Capture the cell that displays the provided text and extract its [X, Y] central coordinate. 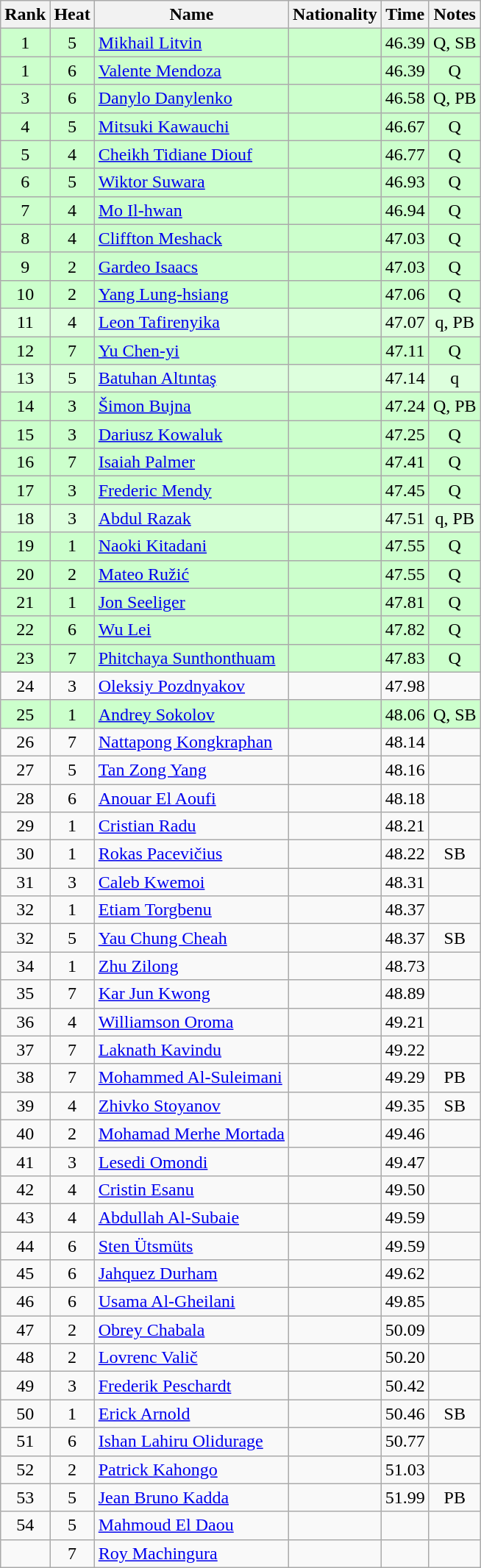
Mahmoud El Daou [191, 1525]
51 [25, 1442]
Tan Zong Yang [191, 770]
Valente Mendoza [191, 71]
9 [25, 266]
48 [25, 1358]
37 [25, 1050]
36 [25, 1022]
Mohamad Merhe Mortada [191, 1134]
Williamson Oroma [191, 1022]
11 [25, 322]
q [455, 379]
47.14 [405, 379]
Name [191, 15]
Anouar El Aoufi [191, 798]
46.94 [405, 210]
49.50 [405, 1189]
Mitsuki Kawauchi [191, 126]
29 [25, 826]
Heat [72, 15]
54 [25, 1525]
48.21 [405, 826]
8 [25, 238]
Mikhail Litvin [191, 43]
Zhivko Stoyanov [191, 1106]
48.22 [405, 854]
Isaiah Palmer [191, 462]
47.07 [405, 322]
Mo Il-hwan [191, 210]
Sten Ütsmüts [191, 1246]
50 [25, 1414]
Danylo Danylenko [191, 99]
Jean Bruno Kadda [191, 1497]
Cliffton Meshack [191, 238]
46.58 [405, 99]
49.35 [405, 1106]
25 [25, 714]
22 [25, 630]
28 [25, 798]
16 [25, 462]
Notes [455, 15]
Etiam Torgbenu [191, 910]
48.06 [405, 714]
27 [25, 770]
Šimon Bujna [191, 407]
46 [25, 1302]
42 [25, 1189]
47.83 [405, 658]
Rokas Pacevičius [191, 854]
Obrey Chabala [191, 1330]
50.42 [405, 1386]
50.20 [405, 1358]
31 [25, 882]
51.99 [405, 1497]
Lesedi Omondi [191, 1161]
Oleksiy Pozdnyakov [191, 686]
Zhu Zilong [191, 966]
Kar Jun Kwong [191, 994]
Cristin Esanu [191, 1189]
47.98 [405, 686]
47.24 [405, 407]
52 [25, 1469]
10 [25, 294]
Erick Arnold [191, 1414]
Nattapong Kongkraphan [191, 742]
15 [25, 434]
Roy Machingura [191, 1553]
Nationality [335, 15]
48.89 [405, 994]
50.46 [405, 1414]
Usama Al-Gheilani [191, 1302]
Mateo Ružić [191, 574]
49.22 [405, 1050]
Andrey Sokolov [191, 714]
48.16 [405, 770]
47 [25, 1330]
47.41 [405, 462]
Ishan Lahiru Olidurage [191, 1442]
49.29 [405, 1078]
26 [25, 742]
19 [25, 546]
Dariusz Kowaluk [191, 434]
49 [25, 1386]
Wu Lei [191, 630]
48.14 [405, 742]
46.77 [405, 154]
Yu Chen-yi [191, 351]
17 [25, 490]
Abdul Razak [191, 518]
Leon Tafirenyika [191, 322]
Yau Chung Cheah [191, 938]
Wiktor Suwara [191, 182]
48.18 [405, 798]
Gardeo Isaacs [191, 266]
Cheikh Tidiane Diouf [191, 154]
Frederik Peschardt [191, 1386]
Jon Seeliger [191, 602]
49.46 [405, 1134]
48.73 [405, 966]
47.81 [405, 602]
13 [25, 379]
Time [405, 15]
41 [25, 1161]
12 [25, 351]
21 [25, 602]
Rank [25, 15]
24 [25, 686]
39 [25, 1106]
49.85 [405, 1302]
Naoki Kitadani [191, 546]
30 [25, 854]
46.93 [405, 182]
48.31 [405, 882]
49.62 [405, 1274]
47.51 [405, 518]
Laknath Kavindu [191, 1050]
35 [25, 994]
Lovrenc Valič [191, 1358]
Phitchaya Sunthonthuam [191, 658]
51.03 [405, 1469]
47.45 [405, 490]
43 [25, 1217]
Batuhan Altıntaş [191, 379]
50.77 [405, 1442]
23 [25, 658]
Abdullah Al-Subaie [191, 1217]
49.21 [405, 1022]
18 [25, 518]
Frederic Mendy [191, 490]
49.47 [405, 1161]
Mohammed Al-Suleimani [191, 1078]
47.82 [405, 630]
40 [25, 1134]
45 [25, 1274]
44 [25, 1246]
Jahquez Durham [191, 1274]
50.09 [405, 1330]
14 [25, 407]
38 [25, 1078]
53 [25, 1497]
Patrick Kahongo [191, 1469]
Yang Lung-hsiang [191, 294]
46.67 [405, 126]
Caleb Kwemoi [191, 882]
47.11 [405, 351]
Cristian Radu [191, 826]
20 [25, 574]
34 [25, 966]
47.25 [405, 434]
47.06 [405, 294]
